From the cell containing the given text, extract its center point as (x, y) coordinate. 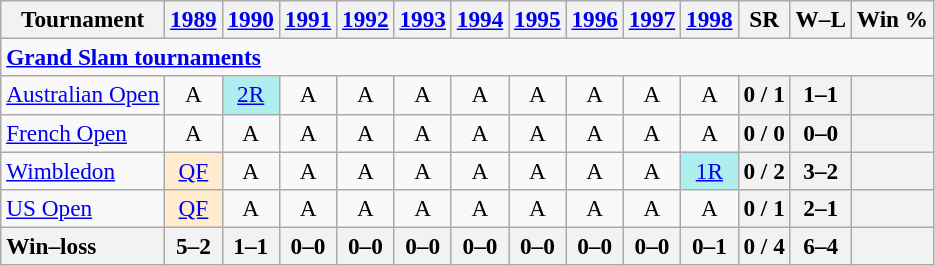
1995 (538, 19)
1989 (194, 19)
Wimbledon (83, 170)
0 / 0 (764, 133)
2R (250, 95)
1993 (422, 19)
0 / 2 (764, 170)
Win % (892, 19)
5–2 (194, 246)
0–1 (710, 246)
1992 (366, 19)
1998 (710, 19)
1996 (594, 19)
1997 (652, 19)
1994 (480, 19)
French Open (83, 133)
W–L (820, 19)
3–2 (820, 170)
6–4 (820, 246)
Grand Slam tournaments (468, 57)
1990 (250, 19)
Australian Open (83, 95)
1991 (308, 19)
0 / 4 (764, 246)
2–1 (820, 208)
US Open (83, 208)
Win–loss (83, 246)
SR (764, 19)
1R (710, 170)
Tournament (83, 19)
